For the text-containing cell, return its midpoint in [x, y] coordinate format. 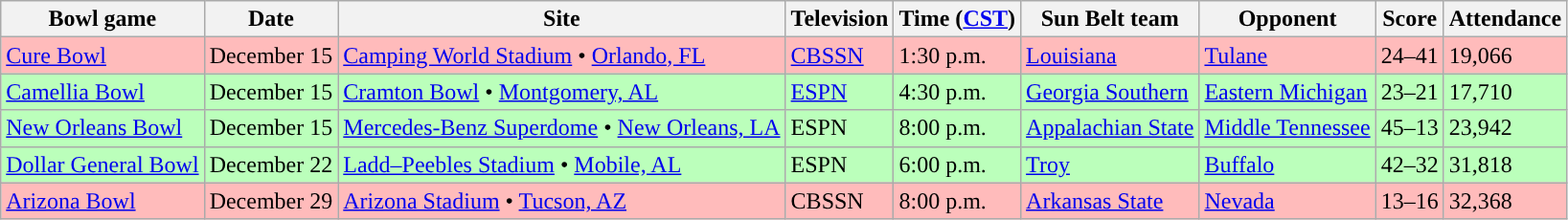
4:30 p.m. [958, 92]
Middle Tennessee [1287, 128]
1:30 p.m. [958, 55]
Ladd–Peebles Stadium • Mobile, AL [561, 165]
13–16 [1410, 201]
17,710 [1505, 92]
42–32 [1410, 165]
Arizona Bowl [102, 201]
Troy [1110, 165]
Georgia Southern [1110, 92]
23–21 [1410, 92]
Cure Bowl [102, 55]
Arkansas State [1110, 201]
Site [561, 19]
Camping World Stadium • Orlando, FL [561, 55]
Attendance [1505, 19]
Score [1410, 19]
Arizona Stadium • Tucson, AZ [561, 201]
6:00 p.m. [958, 165]
Appalachian State [1110, 128]
Buffalo [1287, 165]
45–13 [1410, 128]
23,942 [1505, 128]
Camellia Bowl [102, 92]
New Orleans Bowl [102, 128]
Cramton Bowl • Montgomery, AL [561, 92]
24–41 [1410, 55]
Nevada [1287, 201]
Bowl game [102, 19]
December 22 [271, 165]
19,066 [1505, 55]
Date [271, 19]
Tulane [1287, 55]
Opponent [1287, 19]
Eastern Michigan [1287, 92]
31,818 [1505, 165]
Dollar General Bowl [102, 165]
Mercedes-Benz Superdome • New Orleans, LA [561, 128]
Louisiana [1110, 55]
Time (CST) [958, 19]
Sun Belt team [1110, 19]
32,368 [1505, 201]
Television [839, 19]
December 29 [271, 201]
